Detect which cell encompasses the target text, then output its (x, y) center coordinate. 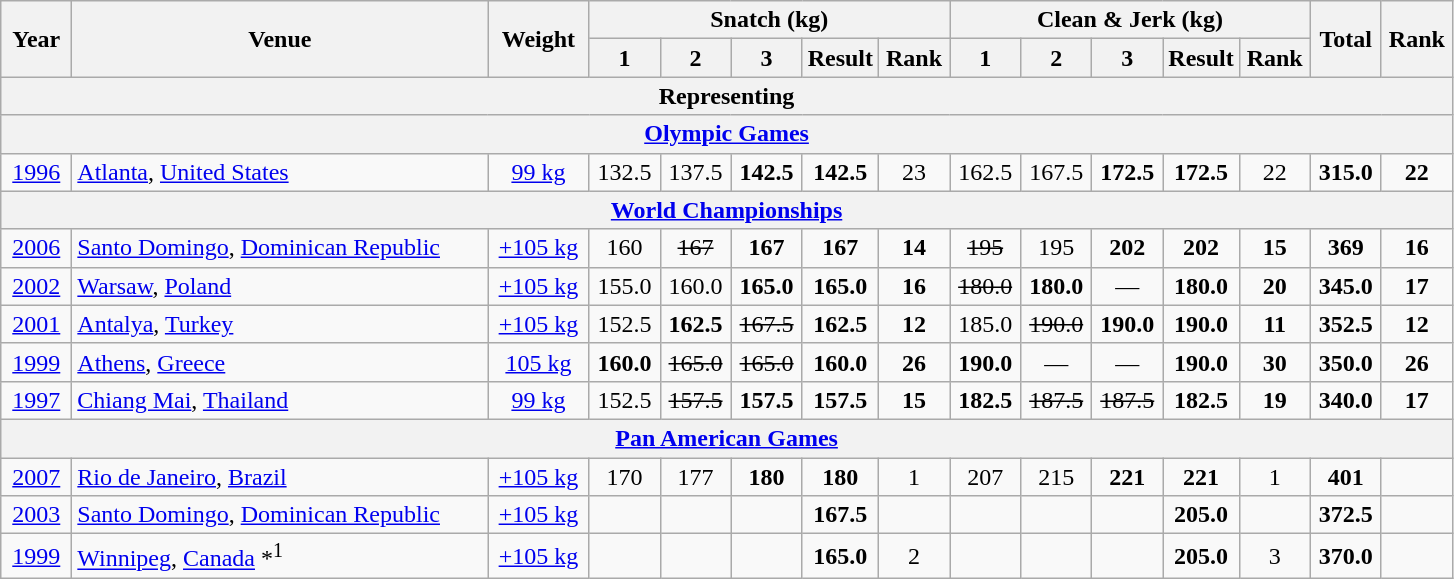
Antalya, Turkey (280, 324)
160 (624, 248)
1997 (36, 400)
350.0 (1346, 362)
2003 (36, 515)
14 (914, 248)
Snatch (kg) (770, 20)
2001 (36, 324)
155.0 (624, 286)
Representing (727, 96)
World Championships (727, 210)
Year (36, 39)
Clean & Jerk (kg) (1130, 20)
215 (1056, 477)
2006 (36, 248)
19 (1274, 400)
Weight (538, 39)
345.0 (1346, 286)
315.0 (1346, 172)
370.0 (1346, 556)
11 (1274, 324)
Olympic Games (727, 134)
Atlanta, United States (280, 172)
105 kg (538, 362)
177 (696, 477)
401 (1346, 477)
170 (624, 477)
340.0 (1346, 400)
Warsaw, Poland (280, 286)
Winnipeg, Canada *1 (280, 556)
1996 (36, 172)
Venue (280, 39)
Total (1346, 39)
132.5 (624, 172)
185.0 (986, 324)
30 (1274, 362)
137.5 (696, 172)
372.5 (1346, 515)
Pan American Games (727, 438)
23 (914, 172)
207 (986, 477)
369 (1346, 248)
2007 (36, 477)
Rio de Janeiro, Brazil (280, 477)
20 (1274, 286)
Chiang Mai, Thailand (280, 400)
Athens, Greece (280, 362)
352.5 (1346, 324)
2002 (36, 286)
